From the cell containing the given text, extract its center point as (X, Y) coordinate. 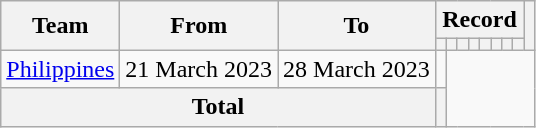
Team (60, 26)
To (357, 26)
Philippines (60, 69)
Total (218, 107)
21 March 2023 (199, 69)
Record (479, 20)
28 March 2023 (357, 69)
From (199, 26)
